Return (x, y) of the center of cell containing provided text 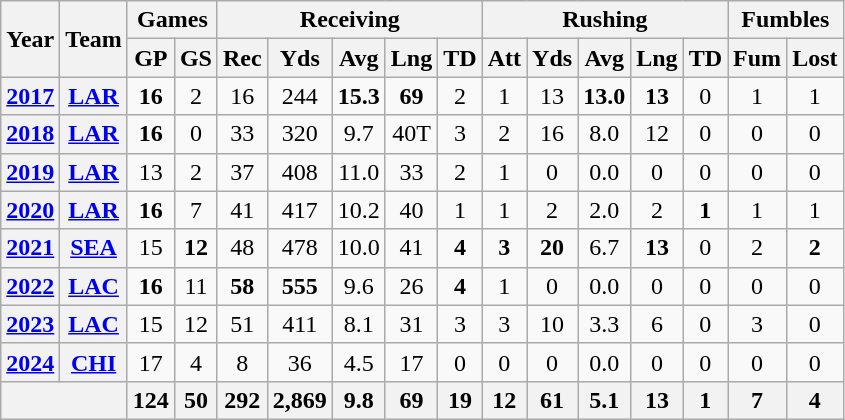
2022 (30, 286)
GS (196, 58)
8.0 (604, 134)
26 (411, 286)
Fumbles (786, 20)
5.1 (604, 400)
8 (242, 362)
417 (300, 210)
124 (150, 400)
51 (242, 324)
478 (300, 248)
19 (460, 400)
58 (242, 286)
6 (657, 324)
9.7 (358, 134)
292 (242, 400)
48 (242, 248)
13.0 (604, 96)
SEA (94, 248)
408 (300, 172)
Lost (815, 58)
10.2 (358, 210)
Fum (758, 58)
2017 (30, 96)
3.3 (604, 324)
Rec (242, 58)
2020 (30, 210)
555 (300, 286)
Att (504, 58)
2019 (30, 172)
2023 (30, 324)
9.8 (358, 400)
4.5 (358, 362)
31 (411, 324)
CHI (94, 362)
61 (552, 400)
Team (94, 39)
40T (411, 134)
11.0 (358, 172)
GP (150, 58)
2021 (30, 248)
37 (242, 172)
411 (300, 324)
8.1 (358, 324)
320 (300, 134)
Games (172, 20)
2.0 (604, 210)
50 (196, 400)
Year (30, 39)
2,869 (300, 400)
10.0 (358, 248)
9.6 (358, 286)
40 (411, 210)
Receiving (350, 20)
2024 (30, 362)
20 (552, 248)
36 (300, 362)
15.3 (358, 96)
Rushing (604, 20)
10 (552, 324)
244 (300, 96)
2018 (30, 134)
11 (196, 286)
6.7 (604, 248)
